Return the [X, Y] coordinate for the center point of the cell that contains the specified text.  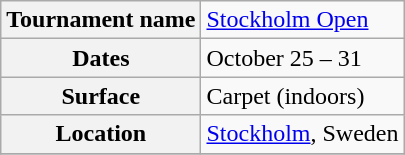
Tournament name [101, 20]
Carpet (indoors) [302, 96]
Surface [101, 96]
October 25 – 31 [302, 58]
Dates [101, 58]
Stockholm Open [302, 20]
Location [101, 134]
Stockholm, Sweden [302, 134]
